Output the (x, y) coordinate of the center of the cell containing the given text.  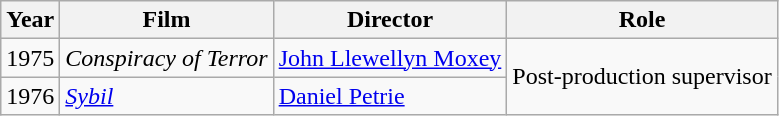
Role (642, 20)
1976 (30, 96)
Director (390, 20)
Sybil (166, 96)
John Llewellyn Moxey (390, 58)
Daniel Petrie (390, 96)
Film (166, 20)
Year (30, 20)
Post-production supervisor (642, 77)
Conspiracy of Terror (166, 58)
1975 (30, 58)
